Return the [x, y] coordinate for the center point of the cell that contains the specified text.  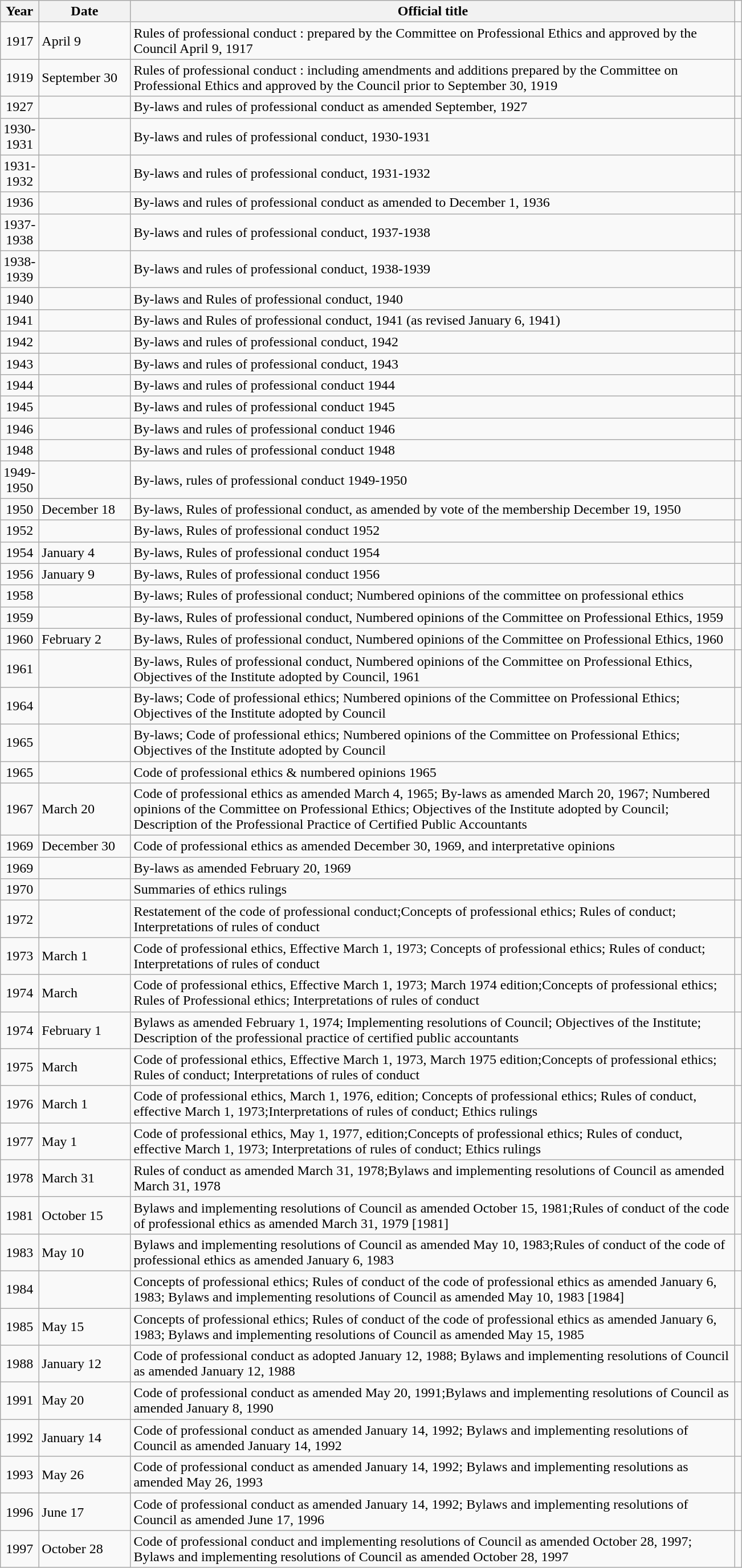
Restatement of the code of professional conduct;Concepts of professional ethics; Rules of conduct; Interpretations of rules of conduct [433, 919]
April 9 [84, 41]
1931-1932 [19, 173]
Code of professional ethics & numbered opinions 1965 [433, 772]
1943 [19, 364]
December 18 [84, 509]
1954 [19, 552]
September 30 [84, 77]
1973 [19, 956]
1988 [19, 1364]
By-laws and Rules of professional conduct, 1941 (as revised January 6, 1941) [433, 320]
Year [19, 11]
1949-1950 [19, 480]
By-laws, Rules of professional conduct 1956 [433, 574]
1937-1938 [19, 232]
By-laws and rules of professional conduct, 1931-1932 [433, 173]
1975 [19, 1067]
Code of professional conduct as amended January 14, 1992; Bylaws and implementing resolutions as amended May 26, 1993 [433, 1475]
October 15 [84, 1215]
1977 [19, 1141]
May 15 [84, 1326]
1960 [19, 639]
1959 [19, 617]
May 20 [84, 1401]
February 2 [84, 639]
Official title [433, 11]
By-laws, Rules of professional conduct, Numbered opinions of the Committee on Professional Ethics, 1960 [433, 639]
May 1 [84, 1141]
January 14 [84, 1438]
1996 [19, 1512]
1944 [19, 386]
June 17 [84, 1512]
1985 [19, 1326]
Code of professional conduct as amended January 14, 1992; Bylaws and implementing resolutions of Council as amended June 17, 1996 [433, 1512]
October 28 [84, 1549]
May 10 [84, 1252]
December 30 [84, 846]
1970 [19, 890]
February 1 [84, 1030]
1967 [19, 809]
By-laws and rules of professional conduct, 1930-1931 [433, 137]
1978 [19, 1178]
Summaries of ethics rulings [433, 890]
By-laws, rules of professional conduct 1949-1950 [433, 480]
By-laws, Rules of professional conduct 1954 [433, 552]
Code of professional ethics as amended December 30, 1969, and interpretative opinions [433, 846]
1976 [19, 1104]
By-laws, Rules of professional conduct 1952 [433, 531]
May 26 [84, 1475]
By-laws, Rules of professional conduct, Numbered opinions of the Committee on Professional Ethics, 1959 [433, 617]
1983 [19, 1252]
By-laws and rules of professional conduct, 1943 [433, 364]
1936 [19, 203]
1952 [19, 531]
Bylaws and implementing resolutions of Council as amended May 10, 1983;Rules of conduct of the code of professional ethics as amended January 6, 1983 [433, 1252]
1930-1931 [19, 137]
March 31 [84, 1178]
1984 [19, 1289]
1991 [19, 1401]
January 9 [84, 574]
1945 [19, 407]
1956 [19, 574]
1961 [19, 669]
1964 [19, 705]
Rules of professional conduct : prepared by the Committee on Professional Ethics and approved by the Council April 9, 1917 [433, 41]
January 12 [84, 1364]
1993 [19, 1475]
1981 [19, 1215]
Date [84, 11]
1917 [19, 41]
1941 [19, 320]
January 4 [84, 552]
1919 [19, 77]
1942 [19, 342]
Code of professional ethics, Effective March 1, 1973; Concepts of professional ethics; Rules of conduct; Interpretations of rules of conduct [433, 956]
1938-1939 [19, 269]
1946 [19, 429]
1972 [19, 919]
By-laws, Rules of professional conduct, as amended by vote of the membership December 19, 1950 [433, 509]
1958 [19, 596]
By-laws and rules of professional conduct 1946 [433, 429]
Code of professional conduct as amended May 20, 1991;Bylaws and implementing resolutions of Council as amended January 8, 1990 [433, 1401]
By-laws and rules of professional conduct as amended to December 1, 1936 [433, 203]
By-laws and rules of professional conduct 1945 [433, 407]
1997 [19, 1549]
Code of professional conduct as adopted January 12, 1988; Bylaws and implementing resolutions of Council as amended January 12, 1988 [433, 1364]
1950 [19, 509]
1948 [19, 451]
By-laws as amended February 20, 1969 [433, 868]
By-laws; Rules of professional conduct; Numbered opinions of the committee on professional ethics [433, 596]
By-laws and rules of professional conduct as amended September, 1927 [433, 107]
By-laws and rules of professional conduct, 1942 [433, 342]
Rules of conduct as amended March 31, 1978;Bylaws and implementing resolutions of Council as amended March 31, 1978 [433, 1178]
By-laws and rules of professional conduct, 1937-1938 [433, 232]
By-laws and rules of professional conduct 1948 [433, 451]
By-laws and rules of professional conduct, 1938-1939 [433, 269]
1927 [19, 107]
1992 [19, 1438]
March 20 [84, 809]
By-laws and rules of professional conduct 1944 [433, 386]
1940 [19, 298]
Code of professional conduct as amended January 14, 1992; Bylaws and implementing resolutions of Council as amended January 14, 1992 [433, 1438]
By-laws and Rules of professional conduct, 1940 [433, 298]
